From the cell containing the given text, extract its center point as (X, Y) coordinate. 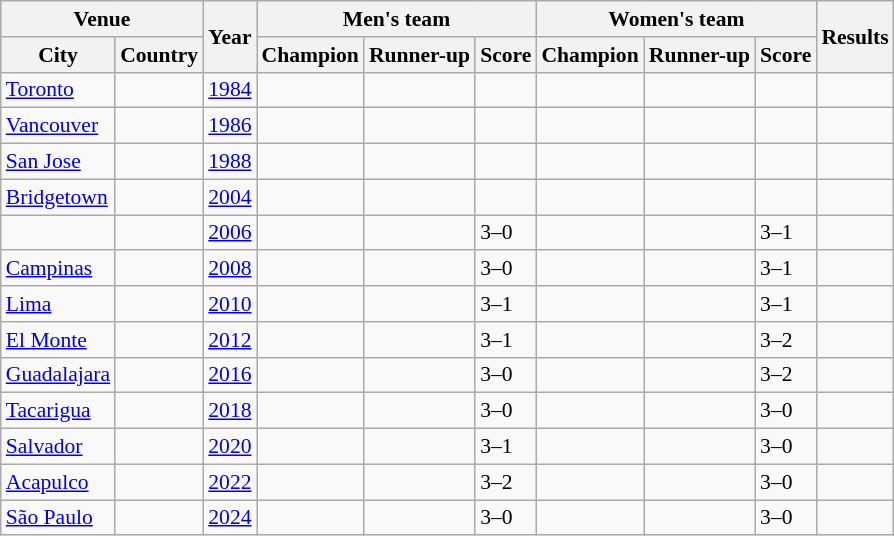
2018 (230, 411)
2020 (230, 447)
2016 (230, 375)
Men's team (397, 19)
San Jose (58, 162)
1984 (230, 90)
2008 (230, 269)
1988 (230, 162)
2012 (230, 340)
El Monte (58, 340)
Year (230, 36)
2022 (230, 482)
Country (159, 55)
1986 (230, 126)
2004 (230, 197)
Women's team (676, 19)
Bridgetown (58, 197)
Results (854, 36)
São Paulo (58, 518)
Salvador (58, 447)
2010 (230, 304)
Guadalajara (58, 375)
Vancouver (58, 126)
Venue (102, 19)
2006 (230, 233)
Campinas (58, 269)
Toronto (58, 90)
2024 (230, 518)
Lima (58, 304)
Acapulco (58, 482)
City (58, 55)
Tacarigua (58, 411)
